Capture the cell that displays the provided text and extract its [x, y] central coordinate. 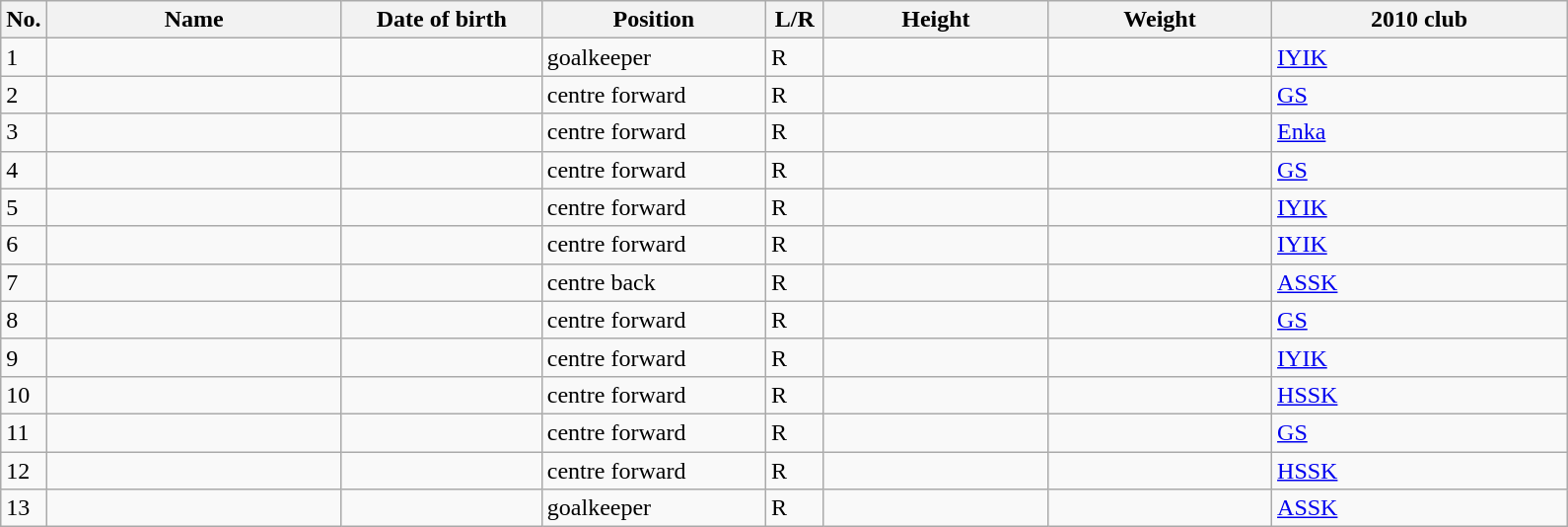
No. [24, 20]
3 [24, 132]
2 [24, 95]
Height [935, 20]
L/R [795, 20]
centre back [653, 282]
7 [24, 282]
11 [24, 432]
4 [24, 170]
2010 club [1420, 20]
9 [24, 357]
Date of birth [442, 20]
Name [193, 20]
8 [24, 320]
12 [24, 471]
13 [24, 508]
5 [24, 207]
6 [24, 245]
10 [24, 395]
1 [24, 57]
Weight [1160, 20]
Position [653, 20]
Enka [1420, 132]
